Extract the [X, Y] coordinate from the center of the cell holding the provided text.  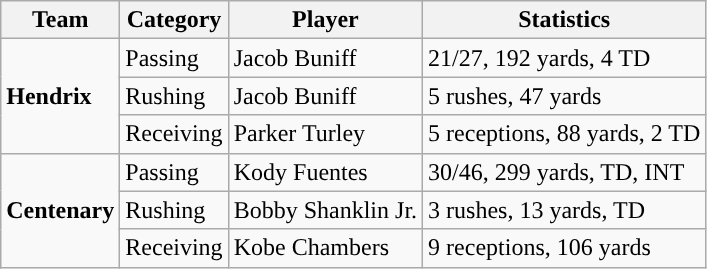
Hendrix [60, 96]
Parker Turley [325, 134]
21/27, 192 yards, 4 TD [564, 58]
9 receptions, 106 yards [564, 248]
5 receptions, 88 yards, 2 TD [564, 134]
3 rushes, 13 yards, TD [564, 210]
5 rushes, 47 yards [564, 96]
Centenary [60, 210]
Team [60, 20]
Statistics [564, 20]
Kody Fuentes [325, 172]
Kobe Chambers [325, 248]
Player [325, 20]
Category [174, 20]
Bobby Shanklin Jr. [325, 210]
30/46, 299 yards, TD, INT [564, 172]
